Scan for the cell matching the given text and deliver its (x, y) coordinate at center. 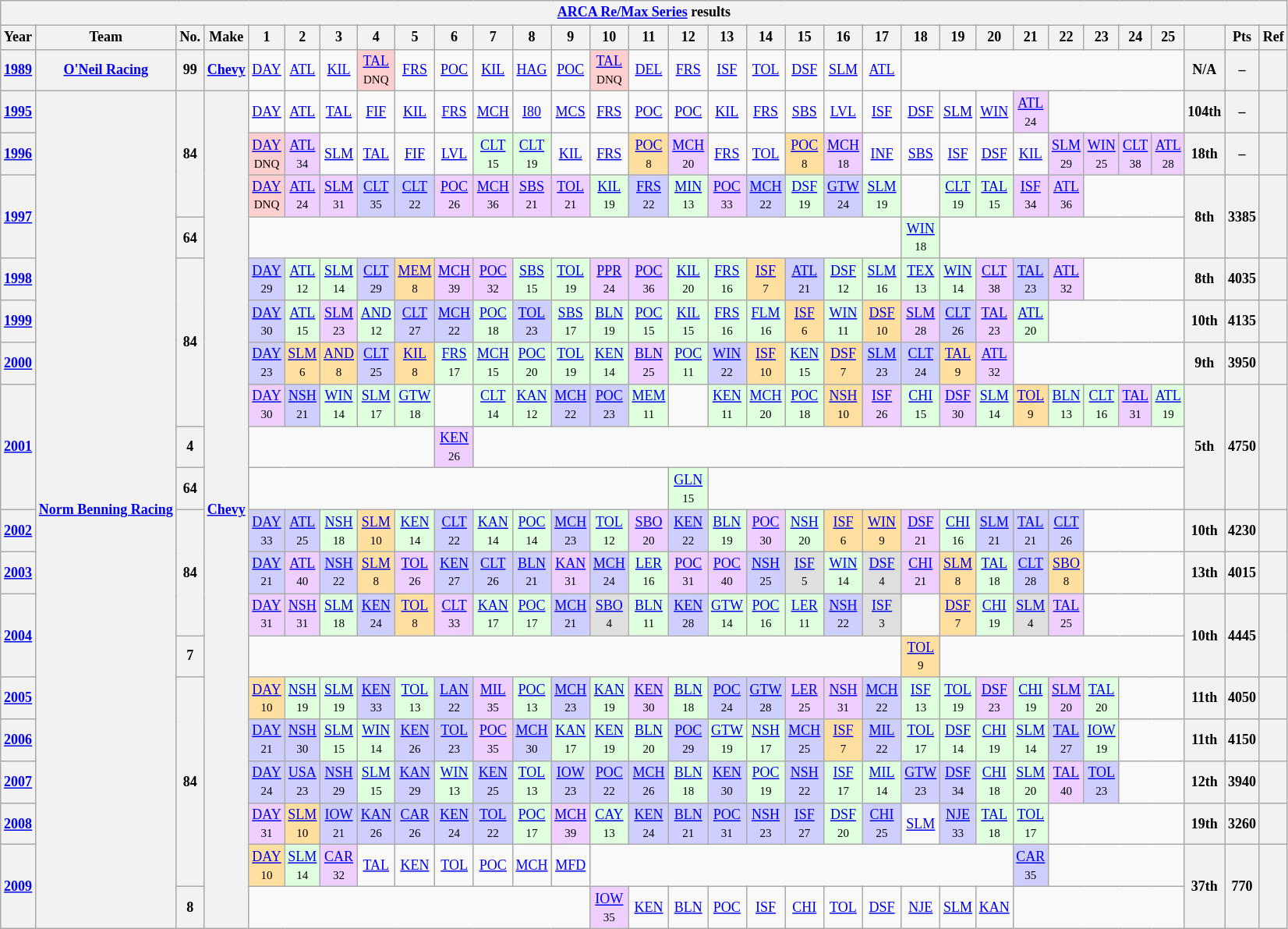
KEN27 (455, 573)
CLT33 (455, 615)
21 (1031, 37)
POC40 (727, 573)
ATL28 (1168, 154)
13 (727, 37)
LAN22 (455, 698)
GTW28 (766, 698)
1996 (19, 154)
4750 (1243, 446)
TAL15 (994, 196)
NSH20 (805, 530)
NSH18 (339, 530)
DAY33 (267, 530)
MIN13 (688, 196)
18 (921, 37)
5th (1205, 446)
INF (882, 154)
25 (1168, 37)
DSF14 (958, 740)
20 (994, 37)
DAY24 (267, 782)
KAN31 (571, 573)
CLT24 (921, 363)
1999 (19, 321)
3385 (1243, 217)
KAN29 (415, 782)
DEL (649, 70)
SBS21 (532, 196)
SLM21 (994, 530)
TEX13 (921, 279)
2006 (19, 740)
SLM28 (921, 321)
12 (688, 37)
ATL36 (1067, 196)
Norm Benning Racing (106, 510)
104th (1205, 112)
37th (1205, 886)
BLN (688, 908)
TOL8 (415, 615)
ISF27 (805, 824)
IOW21 (339, 824)
CAR32 (339, 866)
1989 (19, 70)
SLM6 (303, 363)
2002 (19, 530)
MIL35 (493, 698)
IOW19 (1101, 740)
FRS22 (649, 196)
TAL31 (1135, 405)
19th (1205, 824)
SLM29 (1067, 154)
IOW35 (609, 908)
KIL8 (415, 363)
1 (267, 37)
GTW19 (727, 740)
POC32 (493, 279)
DSF19 (805, 196)
GTW18 (415, 405)
ISF5 (805, 573)
SBS17 (571, 321)
POC24 (727, 698)
KAN26 (376, 824)
BLN25 (649, 363)
2008 (19, 824)
GTW23 (921, 782)
MIL14 (882, 782)
SLM31 (339, 196)
SLM4 (1031, 615)
4135 (1243, 321)
FRS17 (455, 363)
MEM8 (415, 279)
MCH15 (493, 363)
4035 (1243, 279)
KEN28 (688, 615)
MFD (571, 866)
10 (609, 37)
WIN (994, 112)
CLT29 (376, 279)
MCH18 (844, 154)
CAY13 (609, 824)
TOL12 (609, 530)
NSH25 (766, 573)
CAR35 (1031, 866)
WIN13 (455, 782)
No. (190, 37)
Year (19, 37)
SLM17 (376, 405)
KEN33 (376, 698)
MCS (571, 112)
AND8 (339, 363)
Make (226, 37)
2003 (19, 573)
SBS15 (532, 279)
CHI16 (958, 530)
3950 (1243, 363)
15 (805, 37)
HAG (532, 70)
3260 (1243, 824)
TAL20 (1101, 698)
MCH36 (493, 196)
LER25 (805, 698)
2000 (19, 363)
DSF34 (958, 782)
WIN9 (882, 530)
DAY29 (267, 279)
SBO8 (1067, 573)
NSH29 (339, 782)
POC30 (766, 530)
FLM16 (766, 321)
POC19 (766, 782)
SBO4 (609, 615)
NSH30 (303, 740)
MCH24 (609, 573)
CHI21 (921, 573)
ISF17 (844, 782)
4230 (1243, 530)
KEN25 (493, 782)
O'Neil Racing (106, 70)
CLT35 (376, 196)
CLT14 (493, 405)
NJE (921, 908)
USA23 (303, 782)
CHI15 (921, 405)
BLN13 (1067, 405)
1995 (19, 112)
LER11 (805, 615)
POC14 (532, 530)
POC35 (493, 740)
WIN22 (727, 363)
CLT25 (376, 363)
ISF13 (921, 698)
9 (571, 37)
POC36 (649, 279)
18th (1205, 154)
NSH21 (303, 405)
ATL12 (303, 279)
POC16 (766, 615)
ISF34 (1031, 196)
DSF30 (958, 405)
13th (1205, 573)
NSH17 (766, 740)
ATL19 (1168, 405)
CHI (805, 908)
POC33 (727, 196)
KAN19 (609, 698)
ATL20 (1031, 321)
NSH19 (303, 698)
2004 (19, 635)
POC13 (532, 698)
TOL21 (571, 196)
GTW14 (727, 615)
4150 (1243, 740)
POC29 (688, 740)
CLT15 (493, 154)
TAL9 (958, 363)
PPR24 (609, 279)
Ref (1273, 37)
KEN15 (805, 363)
ATL21 (805, 279)
DSF12 (844, 279)
MCH21 (571, 615)
MCH25 (805, 740)
NSH23 (766, 824)
KEN19 (609, 740)
SBO20 (649, 530)
14 (766, 37)
TAL25 (1067, 615)
POC20 (532, 363)
POC15 (649, 321)
9th (1205, 363)
CLT16 (1101, 405)
WIN18 (921, 238)
1997 (19, 217)
4445 (1243, 635)
I80 (532, 112)
SLM16 (882, 279)
DSF4 (882, 573)
WIN25 (1101, 154)
2009 (19, 886)
BLN20 (649, 740)
ISF3 (882, 615)
1998 (19, 279)
3 (339, 37)
KEN22 (688, 530)
GLN15 (688, 489)
2001 (19, 446)
KAN12 (532, 405)
DSF20 (844, 824)
IOW23 (571, 782)
ATL25 (303, 530)
19 (958, 37)
N/A (1205, 70)
KAN14 (493, 530)
KIL15 (688, 321)
NSH10 (844, 405)
ISF10 (766, 363)
MIL22 (882, 740)
DSF21 (921, 530)
TAL27 (1067, 740)
DAY23 (267, 363)
TOL22 (493, 824)
ATL34 (303, 154)
MEM11 (649, 405)
5 (415, 37)
TAL40 (1067, 782)
770 (1243, 886)
KIL20 (688, 279)
NJE33 (958, 824)
ISF26 (882, 405)
22 (1067, 37)
4050 (1243, 698)
POC26 (455, 196)
2 (303, 37)
DSF10 (882, 321)
99 (190, 70)
TAL21 (1031, 530)
ATL40 (303, 573)
DSF23 (994, 698)
CAR26 (415, 824)
WIN11 (844, 321)
2005 (19, 698)
Team (106, 37)
2007 (19, 782)
ATL15 (303, 321)
CHI25 (882, 824)
POC11 (688, 363)
Pts (1243, 37)
16 (844, 37)
LER16 (649, 573)
23 (1101, 37)
SLM18 (339, 615)
TOL26 (415, 573)
6 (455, 37)
24 (1135, 37)
KAN (994, 908)
CLT28 (1031, 573)
11 (649, 37)
MCH30 (532, 740)
KEN11 (727, 405)
MCH26 (649, 782)
ARCA Re/Max Series results (644, 12)
3940 (1243, 782)
AND12 (376, 321)
POC22 (609, 782)
17 (882, 37)
BLN11 (649, 615)
KIL19 (609, 196)
12th (1205, 782)
GTW24 (844, 196)
CHI18 (994, 782)
POC23 (609, 405)
4015 (1243, 573)
CLT27 (415, 321)
